Extract the (x, y) coordinate from the center of the cell holding the provided text.  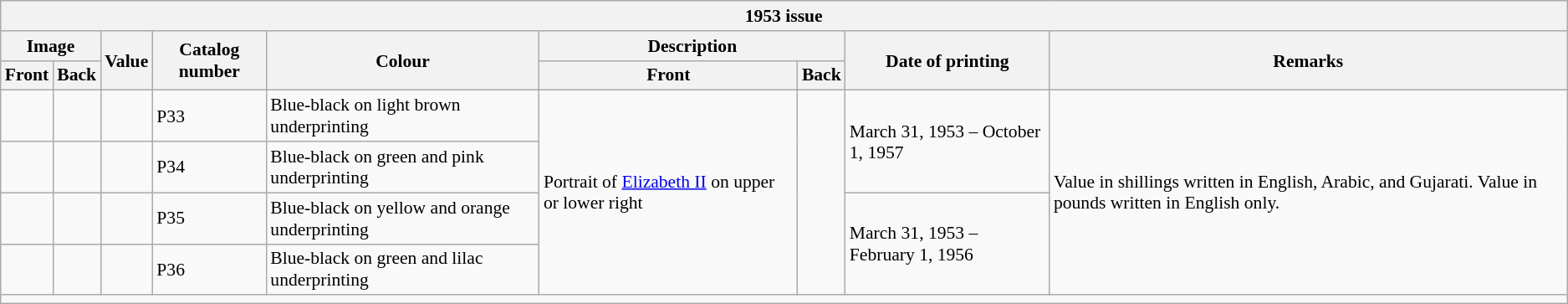
Blue-black on yellow and orange underprinting (403, 218)
March 31, 1953 – February 1, 1956 (947, 244)
Blue-black on green and pink underprinting (403, 167)
Remarks (1308, 60)
P33 (209, 116)
Catalog number (209, 60)
P35 (209, 218)
Date of printing (947, 60)
Value in shillings written in English, Arabic, and Gujarati. Value in pounds written in English only. (1308, 193)
Value (126, 60)
March 31, 1953 – October 1, 1957 (947, 142)
1953 issue (784, 16)
Blue-black on green and lilac underprinting (403, 270)
Colour (403, 60)
Blue-black on light brown underprinting (403, 116)
Description (692, 46)
Image (50, 46)
P34 (209, 167)
P36 (209, 270)
Portrait of Elizabeth II on upper or lower right (669, 193)
